Return [X, Y] of the center of cell containing provided text 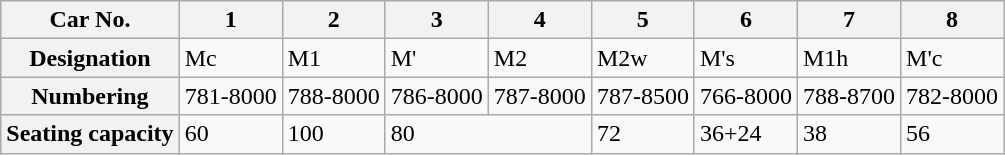
2 [334, 20]
788-8700 [848, 96]
Car No. [90, 20]
Numbering [90, 96]
7 [848, 20]
786-8000 [436, 96]
1 [230, 20]
80 [488, 134]
M2w [642, 58]
6 [746, 20]
M' [436, 58]
M1 [334, 58]
60 [230, 134]
38 [848, 134]
5 [642, 20]
M'c [952, 58]
M1h [848, 58]
787-8000 [540, 96]
Designation [90, 58]
Seating capacity [90, 134]
100 [334, 134]
781-8000 [230, 96]
72 [642, 134]
4 [540, 20]
M2 [540, 58]
Mc [230, 58]
3 [436, 20]
8 [952, 20]
36+24 [746, 134]
M's [746, 58]
56 [952, 134]
787-8500 [642, 96]
766-8000 [746, 96]
782-8000 [952, 96]
788-8000 [334, 96]
